Pinpoint the cell where the given text exists, returning its [X, Y] midpoint coordinate. 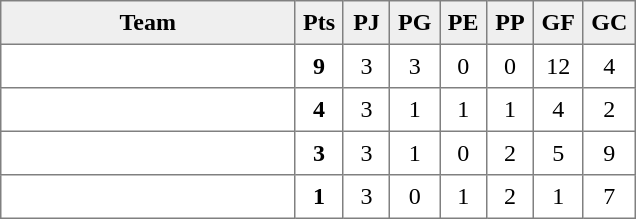
PP [510, 23]
7 [609, 197]
PE [464, 23]
12 [558, 66]
Pts [319, 23]
Team [148, 23]
GC [609, 23]
5 [558, 153]
PJ [366, 23]
GF [558, 23]
PG [415, 23]
